Output the (X, Y) coordinate of the center of the cell containing the given text.  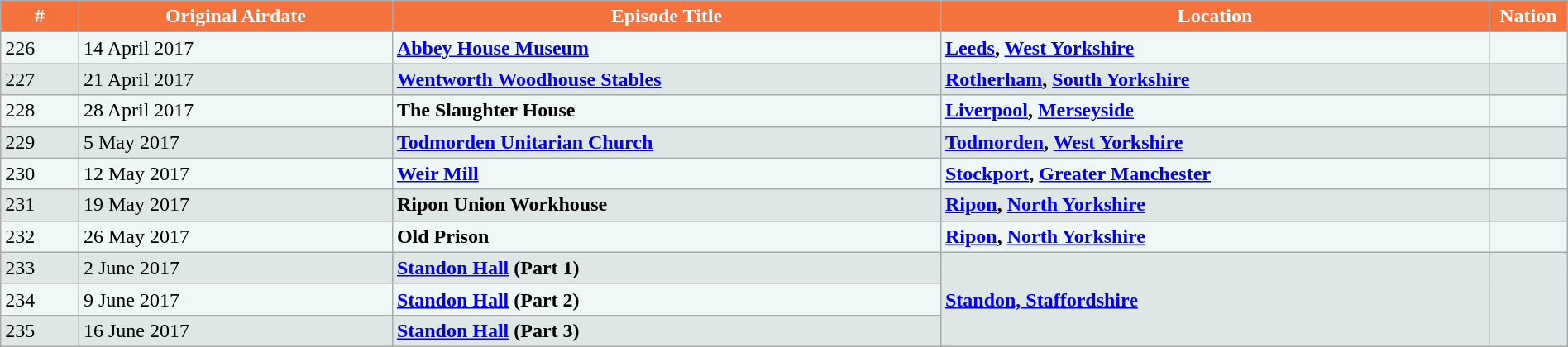
# (40, 17)
5 May 2017 (235, 142)
Weir Mill (667, 173)
Location (1214, 17)
235 (40, 330)
12 May 2017 (235, 173)
The Slaughter House (667, 111)
Standon, Staffordshire (1214, 299)
Episode Title (667, 17)
Stockport, Greater Manchester (1214, 173)
Todmorden Unitarian Church (667, 142)
Nation (1528, 17)
227 (40, 79)
Leeds, West Yorkshire (1214, 48)
234 (40, 299)
2 June 2017 (235, 268)
Standon Hall (Part 1) (667, 268)
14 April 2017 (235, 48)
Original Airdate (235, 17)
228 (40, 111)
Rotherham, South Yorkshire (1214, 79)
231 (40, 205)
232 (40, 236)
229 (40, 142)
16 June 2017 (235, 330)
226 (40, 48)
233 (40, 268)
28 April 2017 (235, 111)
Abbey House Museum (667, 48)
9 June 2017 (235, 299)
Old Prison (667, 236)
Liverpool, Merseyside (1214, 111)
Ripon Union Workhouse (667, 205)
Standon Hall (Part 2) (667, 299)
Todmorden, West Yorkshire (1214, 142)
19 May 2017 (235, 205)
Wentworth Woodhouse Stables (667, 79)
26 May 2017 (235, 236)
Standon Hall (Part 3) (667, 330)
21 April 2017 (235, 79)
230 (40, 173)
